Return [x, y] of the center of cell containing provided text 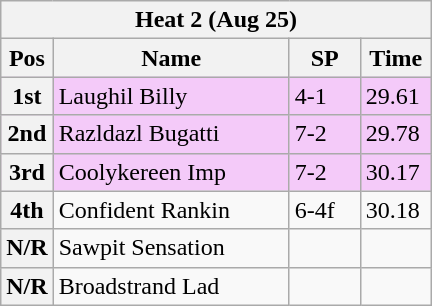
Name [171, 58]
30.18 [396, 210]
Laughil Billy [171, 96]
Time [396, 58]
1st [27, 96]
Razldazl Bugatti [171, 134]
4th [27, 210]
2nd [27, 134]
4-1 [324, 96]
Heat 2 (Aug 25) [216, 20]
Coolykereen Imp [171, 172]
29.78 [396, 134]
29.61 [396, 96]
6-4f [324, 210]
Confident Rankin [171, 210]
Sawpit Sensation [171, 248]
3rd [27, 172]
Broadstrand Lad [171, 286]
Pos [27, 58]
30.17 [396, 172]
SP [324, 58]
